Return [X, Y] of the center of cell containing provided text 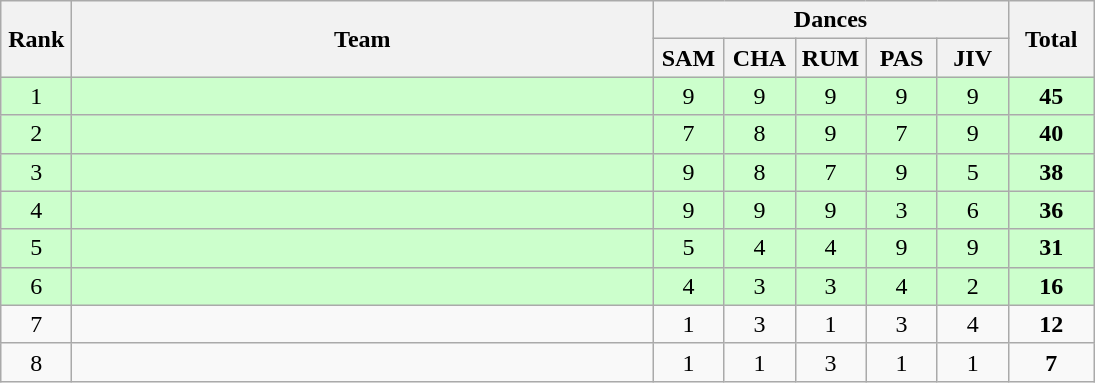
45 [1051, 96]
38 [1051, 172]
12 [1051, 324]
36 [1051, 210]
Rank [36, 39]
Total [1051, 39]
Team [362, 39]
SAM [688, 58]
RUM [830, 58]
CHA [760, 58]
40 [1051, 134]
16 [1051, 286]
Dances [830, 20]
PAS [902, 58]
JIV [972, 58]
31 [1051, 248]
